Capture the cell that displays the provided text and extract its [X, Y] central coordinate. 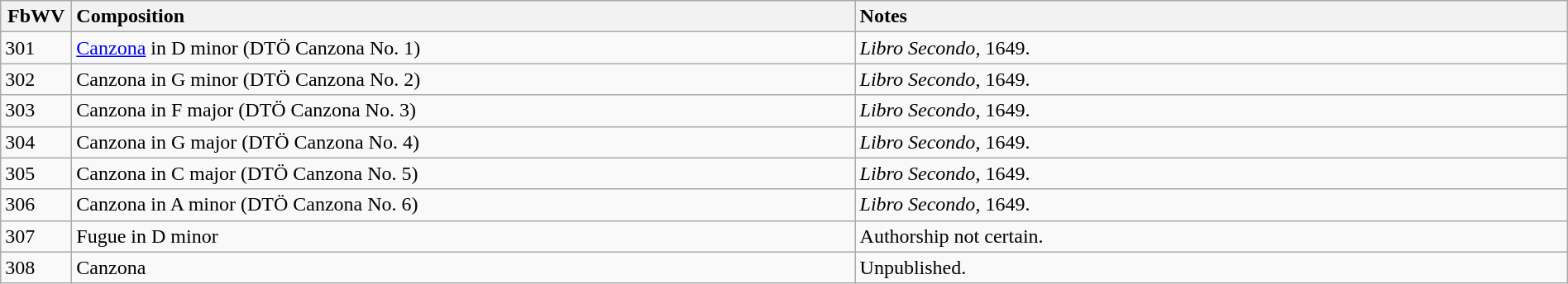
Authorship not certain. [1211, 236]
Unpublished. [1211, 267]
Canzona in G minor (DTÖ Canzona No. 2) [463, 79]
305 [36, 173]
303 [36, 111]
Canzona [463, 267]
302 [36, 79]
301 [36, 48]
Composition [463, 17]
Canzona in G major (DTÖ Canzona No. 4) [463, 142]
Canzona in C major (DTÖ Canzona No. 5) [463, 173]
Canzona in A minor (DTÖ Canzona No. 6) [463, 205]
307 [36, 236]
FbWV [36, 17]
Notes [1211, 17]
Canzona in F major (DTÖ Canzona No. 3) [463, 111]
304 [36, 142]
Canzona in D minor (DTÖ Canzona No. 1) [463, 48]
306 [36, 205]
Fugue in D minor [463, 236]
308 [36, 267]
